Extract the (x, y) coordinate from the center of the cell holding the provided text.  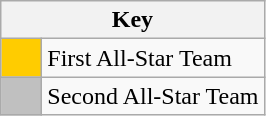
Second All-Star Team (153, 96)
Key (132, 20)
First All-Star Team (153, 58)
